Provide the (x, y) coordinate of the cell's center where the given text is located.  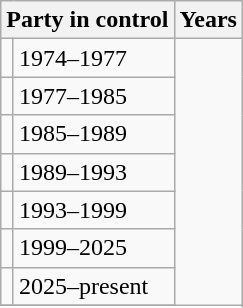
1985–1989 (94, 134)
1977–1985 (94, 96)
1974–1977 (94, 58)
1999–2025 (94, 248)
Party in control (88, 20)
1993–1999 (94, 210)
Years (208, 20)
2025–present (94, 286)
1989–1993 (94, 172)
